Capture the cell that displays the provided text and extract its (X, Y) central coordinate. 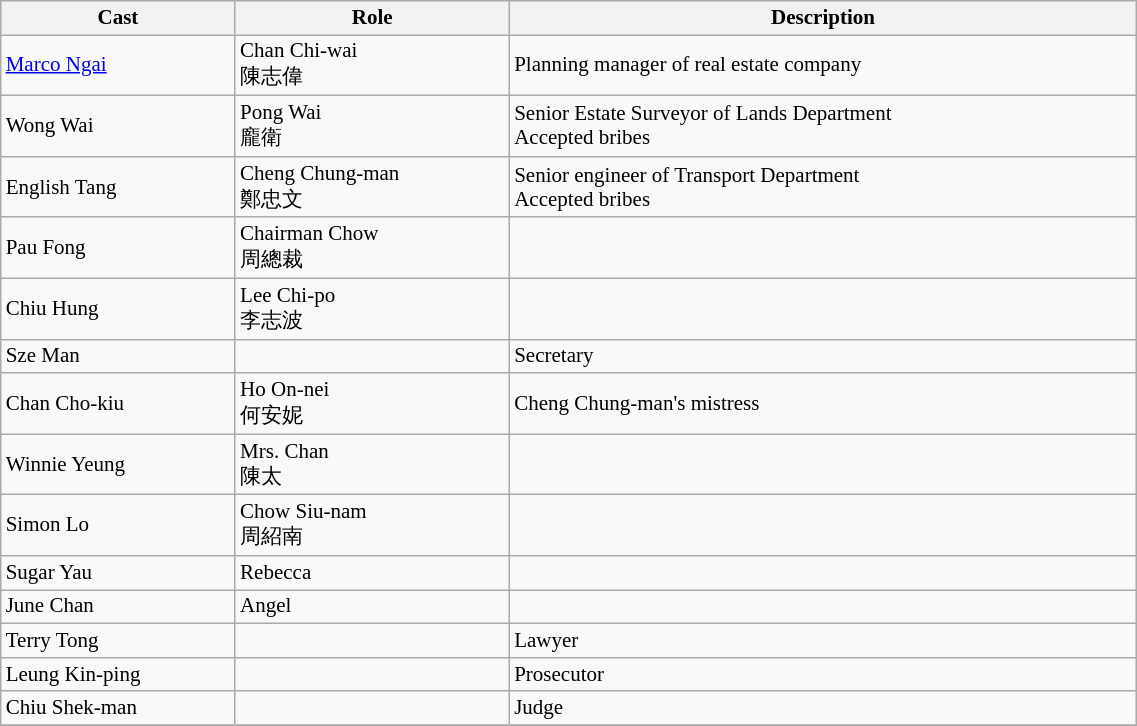
Sze Man (118, 356)
Role (372, 18)
Prosecutor (823, 674)
Chow Siu-nam周紹南 (372, 526)
Judge (823, 708)
Pong Wai龐衛 (372, 126)
Planning manager of real estate company (823, 66)
Lawyer (823, 640)
Ho On-nei何安妮 (372, 404)
Sugar Yau (118, 573)
Chiu Hung (118, 308)
Pau Fong (118, 248)
June Chan (118, 607)
Terry Tong (118, 640)
Senior engineer of Transport DepartmentAccepted bribes (823, 186)
Lee Chi-po李志波 (372, 308)
Chan Cho-kiu (118, 404)
Cheng Chung-man's mistress (823, 404)
Chairman Chow周總裁 (372, 248)
Description (823, 18)
Mrs. Chan陳太 (372, 464)
Chiu Shek-man (118, 708)
Rebecca (372, 573)
Leung Kin-ping (118, 674)
Wong Wai (118, 126)
Simon Lo (118, 526)
Angel (372, 607)
Marco Ngai (118, 66)
English Tang (118, 186)
Chan Chi-wai陳志偉 (372, 66)
Cheng Chung-man鄭忠文 (372, 186)
Senior Estate Surveyor of Lands DepartmentAccepted bribes (823, 126)
Secretary (823, 356)
Winnie Yeung (118, 464)
Cast (118, 18)
